Provide the [X, Y] coordinate of the cell's center where the given text is located.  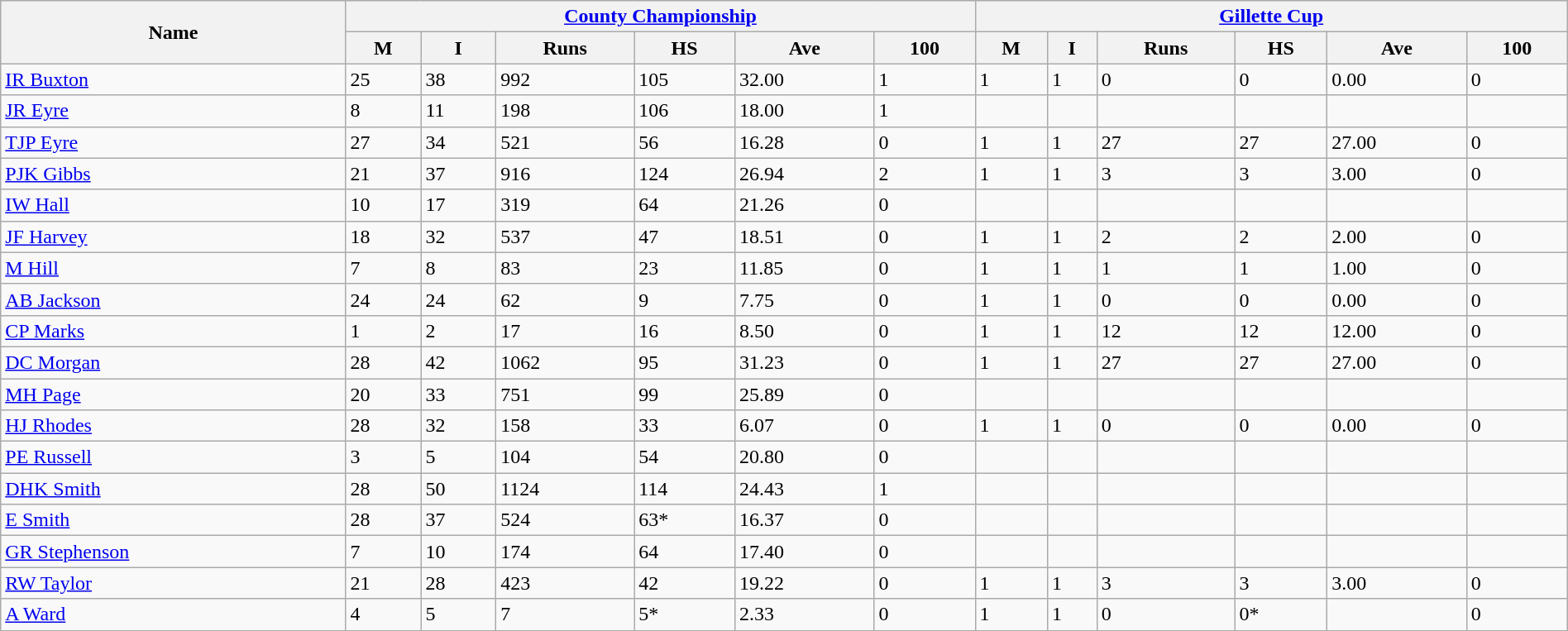
2.00 [1398, 237]
18.00 [806, 111]
CP Marks [174, 331]
9 [685, 299]
751 [566, 394]
IW Hall [174, 205]
11.85 [806, 268]
7.75 [806, 299]
Gillette Cup [1271, 17]
16.37 [806, 520]
124 [685, 174]
95 [685, 362]
20 [384, 394]
0* [1281, 614]
18.51 [806, 237]
JR Eyre [174, 111]
16.28 [806, 142]
23 [685, 268]
TJP Eyre [174, 142]
GR Stephenson [174, 552]
114 [685, 489]
38 [458, 79]
56 [685, 142]
JF Harvey [174, 237]
6.07 [806, 426]
2.33 [806, 614]
HJ Rhodes [174, 426]
A Ward [174, 614]
1.00 [1398, 268]
20.80 [806, 457]
16 [685, 331]
31.23 [806, 362]
25 [384, 79]
62 [566, 299]
99 [685, 394]
83 [566, 268]
158 [566, 426]
423 [566, 583]
12.00 [1398, 331]
521 [566, 142]
MH Page [174, 394]
RW Taylor [174, 583]
524 [566, 520]
E Smith [174, 520]
1124 [566, 489]
AB Jackson [174, 299]
IR Buxton [174, 79]
County Championship [660, 17]
63* [685, 520]
18 [384, 237]
8.50 [806, 331]
DHK Smith [174, 489]
17.40 [806, 552]
106 [685, 111]
319 [566, 205]
537 [566, 237]
5* [685, 614]
54 [685, 457]
25.89 [806, 394]
34 [458, 142]
198 [566, 111]
24.43 [806, 489]
4 [384, 614]
19.22 [806, 583]
47 [685, 237]
21.26 [806, 205]
1062 [566, 362]
11 [458, 111]
105 [685, 79]
DC Morgan [174, 362]
50 [458, 489]
Name [174, 32]
32.00 [806, 79]
PE Russell [174, 457]
M Hill [174, 268]
PJK Gibbs [174, 174]
174 [566, 552]
916 [566, 174]
992 [566, 79]
26.94 [806, 174]
104 [566, 457]
